Pinpoint the cell where the given text exists, returning its (x, y) midpoint coordinate. 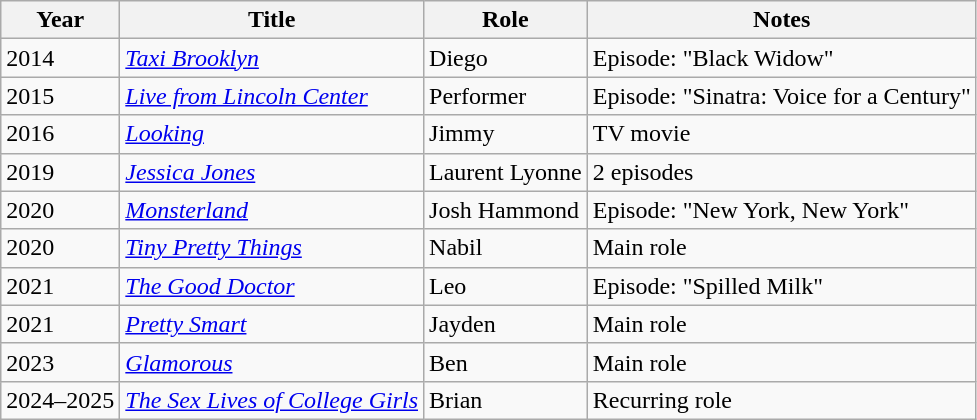
2014 (60, 58)
Live from Lincoln Center (272, 96)
2023 (60, 362)
2016 (60, 134)
Jayden (506, 324)
2019 (60, 172)
Nabil (506, 248)
Ben (506, 362)
Leo (506, 286)
Diego (506, 58)
Looking (272, 134)
Monsterland (272, 210)
Title (272, 20)
Episode: "New York, New York" (782, 210)
2015 (60, 96)
Episode: "Spilled Milk" (782, 286)
Year (60, 20)
Josh Hammond (506, 210)
Jessica Jones (272, 172)
Brian (506, 400)
The Sex Lives of College Girls (272, 400)
Tiny Pretty Things (272, 248)
2024–2025 (60, 400)
Pretty Smart (272, 324)
TV movie (782, 134)
Episode: "Sinatra: Voice for a Century" (782, 96)
Performer (506, 96)
Glamorous (272, 362)
2 episodes (782, 172)
The Good Doctor (272, 286)
Episode: "Black Widow" (782, 58)
Taxi Brooklyn (272, 58)
Laurent Lyonne (506, 172)
Recurring role (782, 400)
Jimmy (506, 134)
Role (506, 20)
Notes (782, 20)
